Return (X, Y) of the center of cell containing provided text 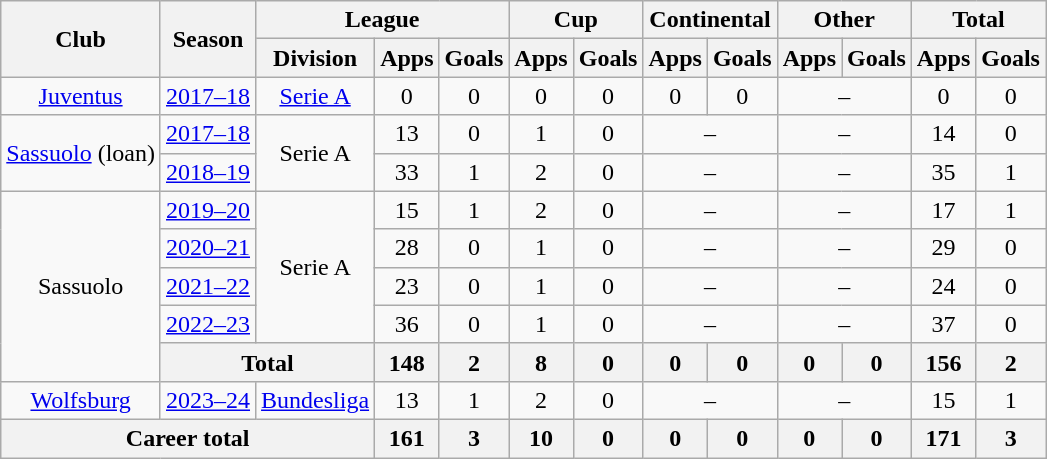
Season (208, 39)
League (382, 20)
Career total (188, 438)
37 (943, 324)
148 (407, 362)
Club (81, 39)
2021–22 (208, 286)
36 (407, 324)
Other (844, 20)
2023–24 (208, 400)
23 (407, 286)
Sassuolo (81, 286)
161 (407, 438)
2020–21 (208, 248)
35 (943, 172)
Cup (576, 20)
Wolfsburg (81, 400)
Division (316, 58)
2018–19 (208, 172)
Juventus (81, 96)
14 (943, 134)
33 (407, 172)
Sassuolo (loan) (81, 153)
2019–20 (208, 210)
171 (943, 438)
2022–23 (208, 324)
156 (943, 362)
24 (943, 286)
17 (943, 210)
8 (541, 362)
10 (541, 438)
Bundesliga (316, 400)
28 (407, 248)
29 (943, 248)
Continental (710, 20)
